From the cell containing the given text, extract its center point as [X, Y] coordinate. 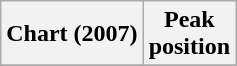
Chart (2007) [72, 34]
Peakposition [189, 34]
